Determine the [x, y] coordinate at the center of the cell enclosing the given text.  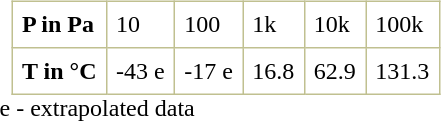
-17 e [208, 71]
100k [403, 24]
131.3 [403, 71]
100 [208, 24]
P in Pa [59, 24]
16.8 [274, 71]
-43 e [140, 71]
10 [140, 24]
10k [335, 24]
62.9 [335, 71]
T in °C [59, 71]
1k [274, 24]
